Pinpoint the cell where the given text exists, returning its (x, y) midpoint coordinate. 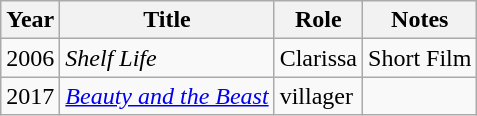
2006 (30, 58)
Title (167, 20)
Year (30, 20)
Notes (420, 20)
villager (318, 96)
2017 (30, 96)
Clarissa (318, 58)
Beauty and the Beast (167, 96)
Shelf Life (167, 58)
Role (318, 20)
Short Film (420, 58)
